Determine the [x, y] coordinate at the center of the cell enclosing the given text.  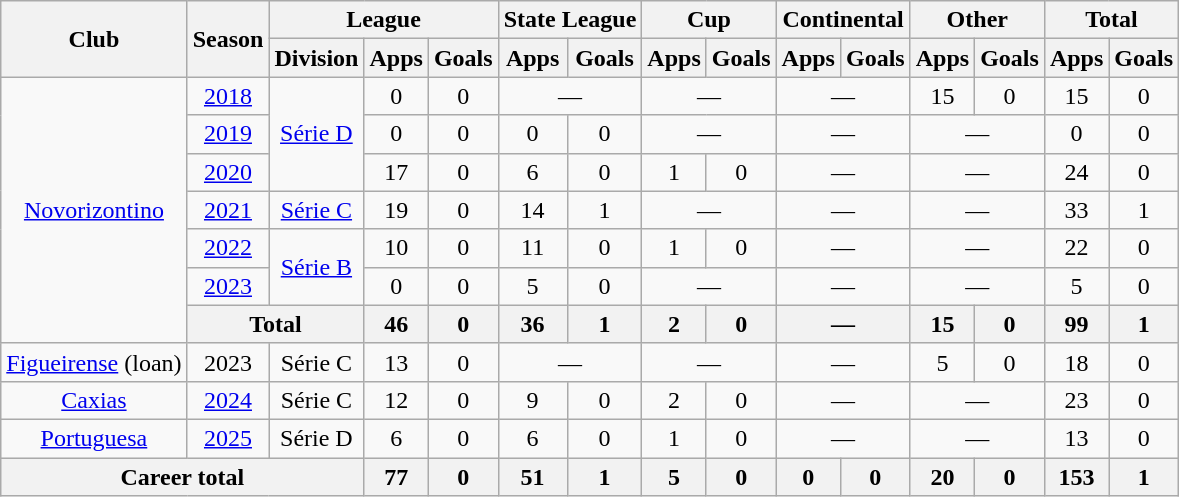
46 [396, 324]
2022 [228, 248]
Season [228, 39]
Division [316, 58]
Continental [843, 20]
2020 [228, 172]
Portuguesa [94, 438]
24 [1076, 172]
12 [396, 400]
99 [1076, 324]
11 [532, 248]
Club [94, 39]
33 [1076, 210]
51 [532, 477]
20 [942, 477]
2018 [228, 96]
23 [1076, 400]
2021 [228, 210]
17 [396, 172]
22 [1076, 248]
State League [570, 20]
36 [532, 324]
Novorizontino [94, 210]
10 [396, 248]
League [384, 20]
2025 [228, 438]
Other [977, 20]
77 [396, 477]
14 [532, 210]
18 [1076, 362]
19 [396, 210]
Career total [182, 477]
Série B [316, 267]
153 [1076, 477]
Figueirense (loan) [94, 362]
9 [532, 400]
Cup [709, 20]
Caxias [94, 400]
2019 [228, 134]
2024 [228, 400]
